Pinpoint the cell where the given text exists, returning its (X, Y) midpoint coordinate. 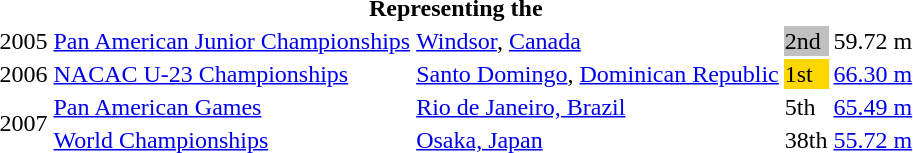
2nd (806, 41)
Windsor, Canada (598, 41)
Pan American Games (232, 107)
NACAC U-23 Championships (232, 74)
Santo Domingo, Dominican Republic (598, 74)
5th (806, 107)
Pan American Junior Championships (232, 41)
1st (806, 74)
Rio de Janeiro, Brazil (598, 107)
